Scan for the cell matching the given text and deliver its (x, y) coordinate at center. 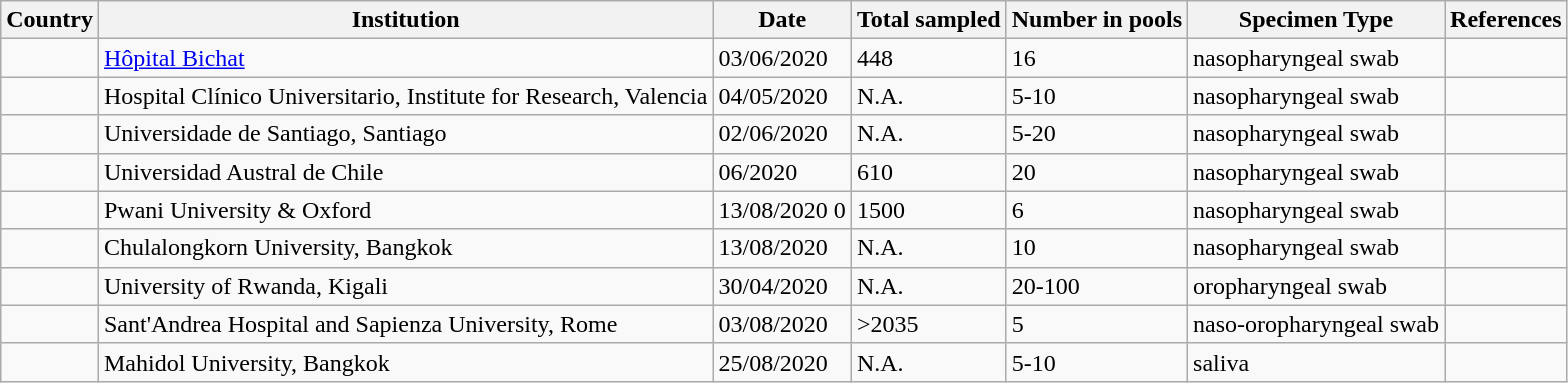
References (1506, 20)
Hospital Clínico Universitario, Institute for Research, Valencia (405, 96)
>2035 (928, 324)
06/2020 (782, 172)
Date (782, 20)
University of Rwanda, Kigali (405, 286)
1500 (928, 210)
610 (928, 172)
naso-oropharyngeal swab (1316, 324)
03/06/2020 (782, 58)
5 (1096, 324)
20-100 (1096, 286)
10 (1096, 248)
30/04/2020 (782, 286)
Universidade de Santiago, Santiago (405, 134)
Universidad Austral de Chile (405, 172)
20 (1096, 172)
Mahidol University, Bangkok (405, 362)
Hôpital Bichat (405, 58)
6 (1096, 210)
02/06/2020 (782, 134)
04/05/2020 (782, 96)
448 (928, 58)
Total sampled (928, 20)
Country (50, 20)
13/08/2020 0 (782, 210)
Number in pools (1096, 20)
Sant'Andrea Hospital and Sapienza University, Rome (405, 324)
13/08/2020 (782, 248)
03/08/2020 (782, 324)
Pwani University & Oxford (405, 210)
saliva (1316, 362)
16 (1096, 58)
5-20 (1096, 134)
25/08/2020 (782, 362)
Institution (405, 20)
Specimen Type (1316, 20)
oropharyngeal swab (1316, 286)
Chulalongkorn University, Bangkok (405, 248)
